Determine the (x, y) coordinate at the center of the cell enclosing the given text.  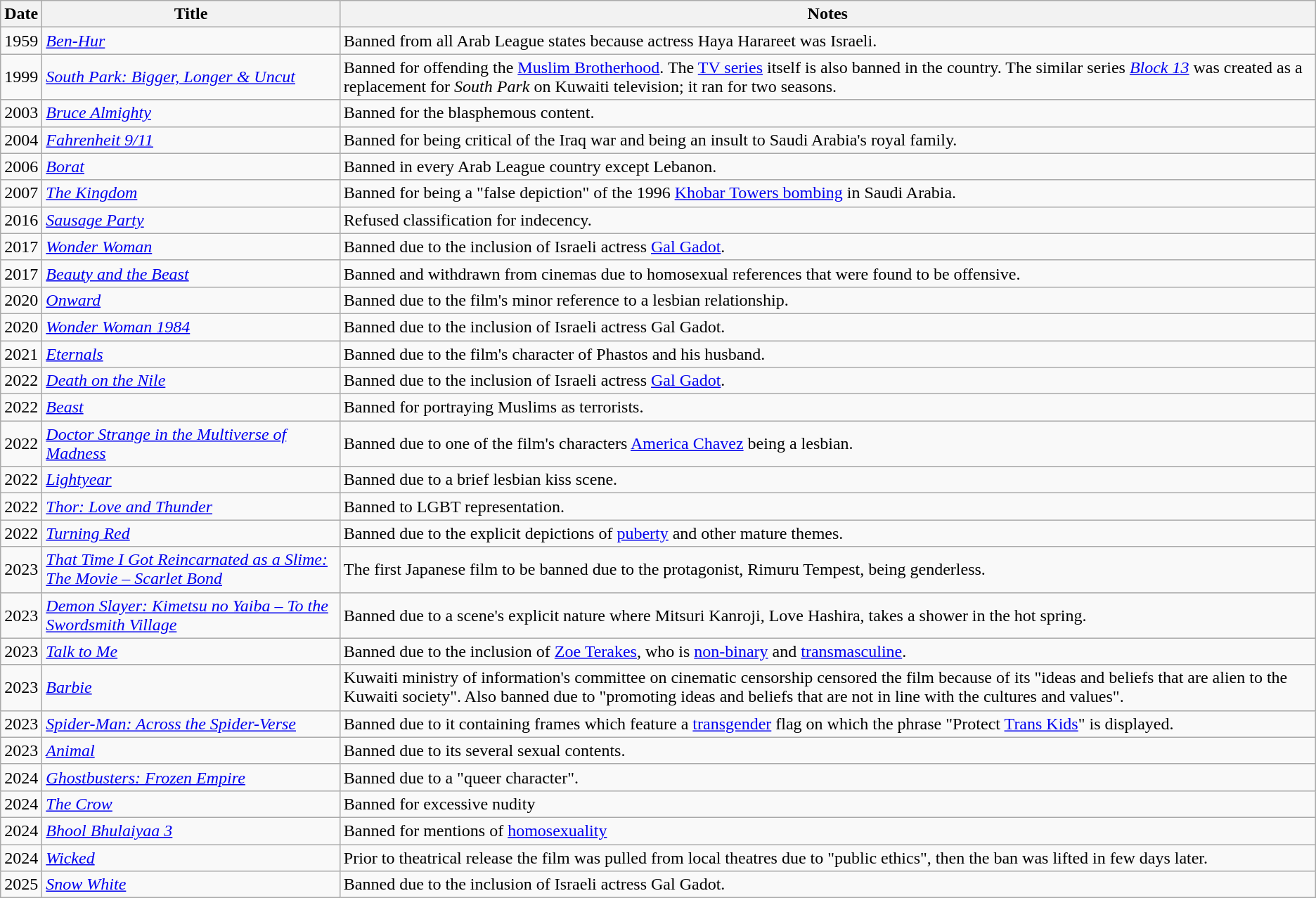
Banned due to a "queer character". (827, 777)
2003 (21, 113)
Banned for being critical of the Iraq war and being an insult to Saudi Arabia's royal family. (827, 140)
Spider-Man: Across the Spider-Verse (191, 724)
Banned due to one of the film's characters America Chavez being a lesbian. (827, 444)
Ghostbusters: Frozen Empire (191, 777)
Death on the Nile (191, 381)
Refused classification for indecency. (827, 220)
Banned due to the film's minor reference to a lesbian relationship. (827, 300)
2025 (21, 885)
Banned for excessive nudity (827, 804)
Thor: Love and Thunder (191, 507)
Banned and withdrawn from cinemas due to homosexual references that were found to be offensive. (827, 273)
2016 (21, 220)
Banned due to its several sexual contents. (827, 750)
Bruce Almighty (191, 113)
Banned due to a brief lesbian kiss scene. (827, 480)
Snow White (191, 885)
2021 (21, 353)
Banned for the blasphemous content. (827, 113)
Beauty and the Beast (191, 273)
Borat (191, 167)
Title (191, 14)
Wonder Woman 1984 (191, 327)
The first Japanese film to be banned due to the protagonist, Rimuru Tempest, being genderless. (827, 569)
1999 (21, 77)
Banned for portraying Muslims as terrorists. (827, 408)
2004 (21, 140)
Prior to theatrical release the film was pulled from local theatres due to "public ethics", then the ban was lifted in few days later. (827, 858)
Date (21, 14)
Banned in every Arab League country except Lebanon. (827, 167)
Beast (191, 408)
Ben-Hur (191, 41)
Lightyear (191, 480)
The Kingdom (191, 193)
Eternals (191, 353)
Banned to LGBT representation. (827, 507)
Banned due to the film's character of Phastos and his husband. (827, 353)
Notes (827, 14)
Wicked (191, 858)
Onward (191, 300)
Doctor Strange in the Multiverse of Madness (191, 444)
Sausage Party (191, 220)
South Park: Bigger, Longer & Uncut (191, 77)
2007 (21, 193)
1959 (21, 41)
The Crow (191, 804)
Barbie (191, 687)
Banned due to a scene's explicit nature where Mitsuri Kanroji, Love Hashira, takes a shower in the hot spring. (827, 616)
Animal (191, 750)
Turning Red (191, 533)
Wonder Woman (191, 247)
Banned from all Arab League states because actress Haya Harareet was Israeli. (827, 41)
Banned for being a "false depiction" of the 1996 Khobar Towers bombing in Saudi Arabia. (827, 193)
Banned due to the inclusion of Zoe Terakes, who is non-binary and transmasculine. (827, 651)
Demon Slayer: Kimetsu no Yaiba – To the Swordsmith Village (191, 616)
Bhool Bhulaiyaa 3 (191, 831)
That Time I Got Reincarnated as a Slime: The Movie – Scarlet Bond (191, 569)
Banned for mentions of homosexuality (827, 831)
Fahrenheit 9/11 (191, 140)
Talk to Me (191, 651)
Banned due to the explicit depictions of puberty and other mature themes. (827, 533)
Banned due to it containing frames which feature a transgender flag on which the phrase "Protect Trans Kids" is displayed. (827, 724)
2006 (21, 167)
